Pinpoint the cell where the given text exists, returning its (x, y) midpoint coordinate. 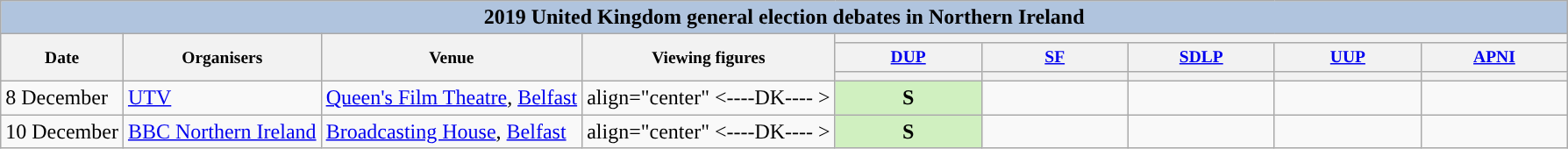
APNI (1494, 56)
Queen's Film Theatre, Belfast (452, 97)
Date (62, 58)
SF (1054, 56)
10 December (62, 131)
Viewing figures (709, 58)
Venue (452, 58)
2019 United Kingdom general election debates in Northern Ireland (784, 18)
SDLP (1201, 56)
Organisers (222, 58)
UTV (222, 97)
Broadcasting House, Belfast (452, 131)
8 December (62, 97)
BBC Northern Ireland (222, 131)
UUP (1347, 56)
DUP (909, 56)
